Return the (x, y) coordinate for the center point of the cell that contains the specified text.  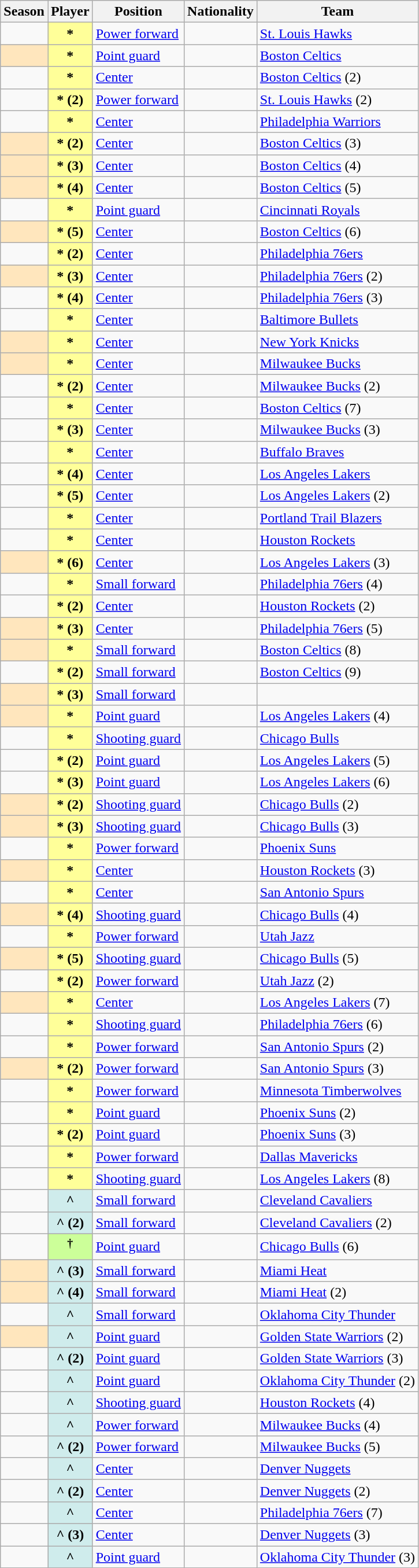
Houston Rockets (3) (338, 870)
Boston Celtics (3) (338, 143)
Philadelphia 76ers (4) (338, 584)
Cleveland Cavaliers (338, 1201)
Milwaukee Bucks (2) (338, 386)
Chicago Bulls (6) (338, 1246)
^ (4) (70, 1293)
Utah Jazz (338, 936)
Houston Rockets (4) (338, 1403)
Nationality (221, 12)
Boston Celtics (6) (338, 231)
Los Angeles Lakers (3) (338, 562)
Miami Heat (2) (338, 1293)
Oklahoma City Thunder (338, 1315)
Boston Celtics (4) (338, 165)
Boston Celtics (338, 56)
Denver Nuggets (338, 1468)
Boston Celtics (8) (338, 650)
Position (138, 12)
Milwaukee Bucks (3) (338, 430)
Philadelphia 76ers (338, 253)
Buffalo Braves (338, 452)
Philadelphia 76ers (3) (338, 298)
Season (24, 12)
Dallas Mavericks (338, 1157)
Philadelphia 76ers (2) (338, 276)
Los Angeles Lakers (2) (338, 496)
Minnesota Timberwolves (338, 1091)
Philadelphia 76ers (7) (338, 1512)
Boston Celtics (5) (338, 187)
Milwaukee Bucks (4) (338, 1425)
Denver Nuggets (3) (338, 1535)
Los Angeles Lakers (338, 474)
Chicago Bulls (4) (338, 914)
* (6) (70, 562)
Miami Heat (338, 1271)
Chicago Bulls (2) (338, 804)
Houston Rockets (2) (338, 606)
Philadelphia 76ers (5) (338, 628)
Houston Rockets (338, 540)
Boston Celtics (2) (338, 78)
Los Angeles Lakers (7) (338, 1003)
Utah Jazz (2) (338, 981)
† (70, 1246)
Oklahoma City Thunder (2) (338, 1381)
Baltimore Bullets (338, 320)
Oklahoma City Thunder (3) (338, 1557)
Chicago Bulls (338, 738)
Los Angeles Lakers (5) (338, 760)
Philadelphia 76ers (6) (338, 1025)
Phoenix Suns (2) (338, 1113)
Milwaukee Bucks (5) (338, 1446)
Philadelphia Warriors (338, 122)
Portland Trail Blazers (338, 518)
Boston Celtics (7) (338, 408)
San Antonio Spurs (2) (338, 1047)
Los Angeles Lakers (4) (338, 716)
Milwaukee Bucks (338, 364)
Team (338, 12)
Chicago Bulls (5) (338, 958)
San Antonio Spurs (338, 892)
Phoenix Suns (3) (338, 1135)
Los Angeles Lakers (6) (338, 782)
St. Louis Hawks (338, 34)
Denver Nuggets (2) (338, 1490)
San Antonio Spurs (3) (338, 1069)
Cleveland Cavaliers (2) (338, 1223)
Boston Celtics (9) (338, 672)
Phoenix Suns (338, 848)
Los Angeles Lakers (8) (338, 1179)
Player (70, 12)
Chicago Bulls (3) (338, 826)
St. Louis Hawks (2) (338, 100)
New York Knicks (338, 342)
Cincinnati Royals (338, 209)
Golden State Warriors (2) (338, 1337)
Golden State Warriors (3) (338, 1359)
